For the text-containing cell, return its midpoint in [x, y] coordinate format. 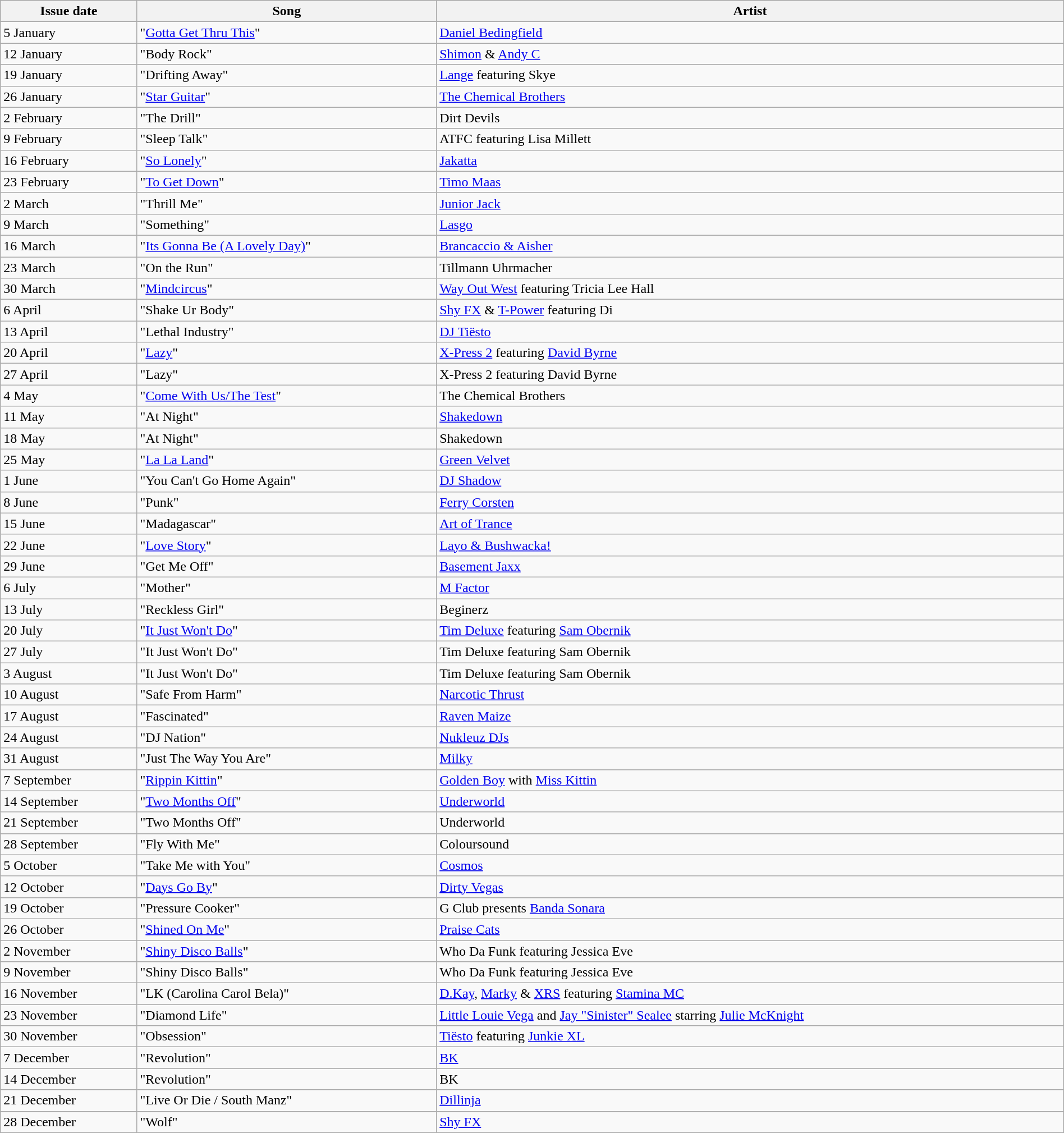
"Punk" [287, 502]
9 February [68, 139]
"Days Go By" [287, 887]
"So Lonely" [287, 160]
Way Out West featuring Tricia Lee Hall [750, 289]
14 September [68, 801]
D.Kay, Marky & XRS featuring Stamina MC [750, 994]
"Rippin Kittin" [287, 780]
26 January [68, 97]
"La La Land" [287, 460]
20 April [68, 353]
"Love Story" [287, 545]
13 July [68, 609]
"Wolf" [287, 1122]
Ferry Corsten [750, 502]
21 September [68, 823]
Milky [750, 759]
Layo & Bushwacka! [750, 545]
"LK (Carolina Carol Bela)" [287, 994]
9 November [68, 973]
Dirty Vegas [750, 887]
G Club presents Banda Sonara [750, 908]
2 November [68, 951]
1 June [68, 481]
13 April [68, 332]
"Reckless Girl" [287, 609]
Junior Jack [750, 203]
Shy FX [750, 1122]
"Star Guitar" [287, 97]
Green Velvet [750, 460]
"Gotta Get Thru This" [287, 33]
5 October [68, 865]
"DJ Nation" [287, 737]
23 November [68, 1015]
Praise Cats [750, 929]
28 December [68, 1122]
20 July [68, 631]
"Obsession" [287, 1036]
28 September [68, 844]
Lasgo [750, 224]
27 July [68, 652]
19 October [68, 908]
"Fascinated" [287, 716]
16 March [68, 246]
"Thrill Me" [287, 203]
Timo Maas [750, 182]
"Just The Way You Are" [287, 759]
12 January [68, 54]
Little Louie Vega and Jay "Sinister" Sealee starring Julie McKnight [750, 1015]
"Live Or Die / South Manz" [287, 1100]
Basement Jaxx [750, 566]
10 August [68, 695]
"To Get Down" [287, 182]
Dillinja [750, 1100]
Issue date [68, 11]
22 June [68, 545]
Shimon & Andy C [750, 54]
27 April [68, 374]
8 June [68, 502]
Tiësto featuring Junkie XL [750, 1036]
"Sleep Talk" [287, 139]
24 August [68, 737]
5 January [68, 33]
"You Can't Go Home Again" [287, 481]
6 July [68, 588]
Golden Boy with Miss Kittin [750, 780]
Art of Trance [750, 524]
Cosmos [750, 865]
16 November [68, 994]
"Drifting Away" [287, 75]
"On the Run" [287, 268]
Lange featuring Skye [750, 75]
Brancaccio & Aisher [750, 246]
"The Drill" [287, 118]
17 August [68, 716]
"Pressure Cooker" [287, 908]
6 April [68, 310]
26 October [68, 929]
14 December [68, 1079]
Narcotic Thrust [750, 695]
"Body Rock" [287, 54]
"Safe From Harm" [287, 695]
12 October [68, 887]
7 December [68, 1058]
Tillmann Uhrmacher [750, 268]
"Diamond Life" [287, 1015]
Shy FX & T-Power featuring Di [750, 310]
25 May [68, 460]
Song [287, 11]
DJ Tiësto [750, 332]
7 September [68, 780]
M Factor [750, 588]
"Fly With Me" [287, 844]
Jakatta [750, 160]
DJ Shadow [750, 481]
2 February [68, 118]
"Get Me Off" [287, 566]
Artist [750, 11]
Daniel Bedingfield [750, 33]
"Take Me with You" [287, 865]
18 May [68, 438]
16 February [68, 160]
Coloursound [750, 844]
"Come With Us/The Test" [287, 396]
Raven Maize [750, 716]
31 August [68, 759]
"Lethal Industry" [287, 332]
30 March [68, 289]
Dirt Devils [750, 118]
2 March [68, 203]
Nukleuz DJs [750, 737]
23 March [68, 268]
3 August [68, 673]
"Shined On Me" [287, 929]
ATFC featuring Lisa Millett [750, 139]
21 December [68, 1100]
15 June [68, 524]
9 March [68, 224]
"Madagascar" [287, 524]
Beginerz [750, 609]
"Mindcircus" [287, 289]
"Something" [287, 224]
30 November [68, 1036]
"Mother" [287, 588]
19 January [68, 75]
"Its Gonna Be (A Lovely Day)" [287, 246]
11 May [68, 417]
29 June [68, 566]
4 May [68, 396]
"Shake Ur Body" [287, 310]
23 February [68, 182]
